Pinpoint the cell where the given text exists, returning its [X, Y] midpoint coordinate. 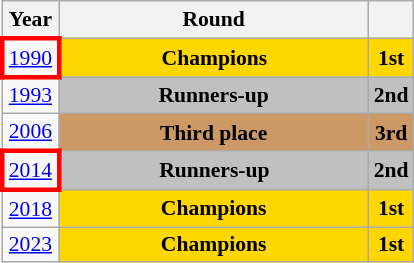
Round [214, 20]
2006 [30, 132]
3rd [392, 132]
2014 [30, 170]
Third place [214, 132]
1993 [30, 96]
2018 [30, 208]
1990 [30, 58]
2023 [30, 245]
Year [30, 20]
